From the cell containing the given text, extract its center point as (X, Y) coordinate. 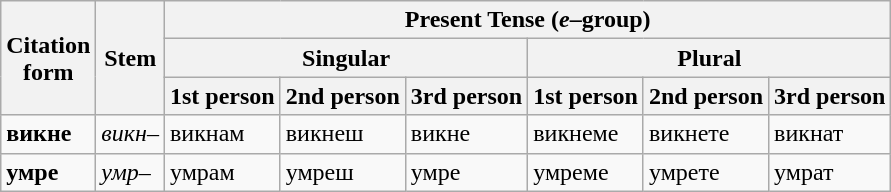
викнеме (586, 134)
умрам (222, 172)
умрете (706, 172)
умреме (586, 172)
умреш (342, 172)
Present Tense (е–group) (528, 20)
Plural (710, 58)
Citationform (48, 58)
умрат (830, 172)
викн– (130, 134)
умр– (130, 172)
викнам (222, 134)
викнат (830, 134)
Singular (346, 58)
викнеш (342, 134)
викнете (706, 134)
Stem (130, 58)
